Provide the (X, Y) coordinate of the cell's center where the given text is located.  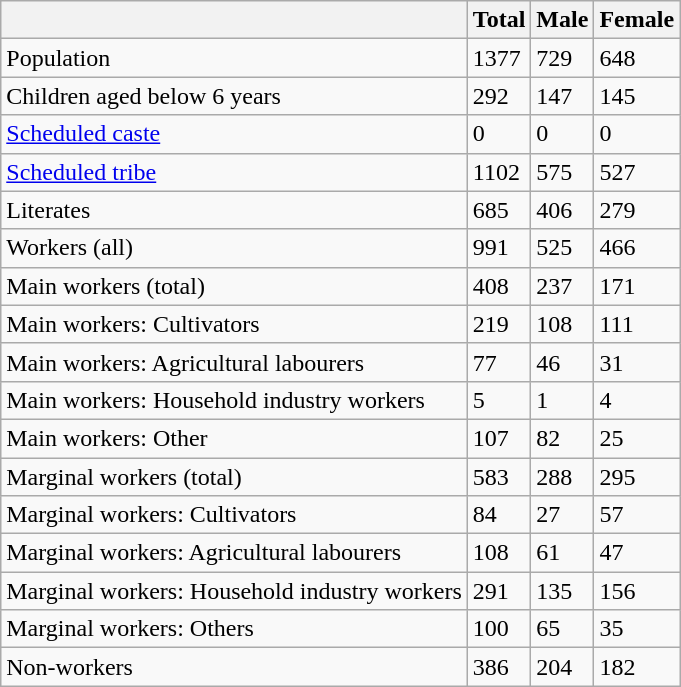
156 (637, 591)
84 (499, 515)
135 (562, 591)
47 (637, 553)
291 (499, 591)
406 (562, 210)
Marginal workers: Household industry workers (234, 591)
1377 (499, 58)
147 (562, 96)
Children aged below 6 years (234, 96)
Female (637, 20)
35 (637, 629)
4 (637, 400)
Main workers: Household industry workers (234, 400)
5 (499, 400)
171 (637, 286)
295 (637, 477)
Marginal workers: Agricultural labourers (234, 553)
583 (499, 477)
279 (637, 210)
527 (637, 172)
31 (637, 362)
237 (562, 286)
46 (562, 362)
Main workers (total) (234, 286)
729 (562, 58)
100 (499, 629)
Marginal workers (total) (234, 477)
Main workers: Agricultural labourers (234, 362)
466 (637, 248)
525 (562, 248)
Scheduled caste (234, 134)
57 (637, 515)
Marginal workers: Cultivators (234, 515)
685 (499, 210)
61 (562, 553)
Marginal workers: Others (234, 629)
27 (562, 515)
182 (637, 667)
1102 (499, 172)
Population (234, 58)
292 (499, 96)
Male (562, 20)
204 (562, 667)
575 (562, 172)
111 (637, 324)
107 (499, 438)
25 (637, 438)
1 (562, 400)
77 (499, 362)
991 (499, 248)
Main workers: Cultivators (234, 324)
Total (499, 20)
386 (499, 667)
288 (562, 477)
648 (637, 58)
Main workers: Other (234, 438)
145 (637, 96)
Non-workers (234, 667)
Scheduled tribe (234, 172)
Workers (all) (234, 248)
219 (499, 324)
408 (499, 286)
65 (562, 629)
Literates (234, 210)
82 (562, 438)
